Search for the cell housing the specified text and yield its (X, Y) center coordinate. 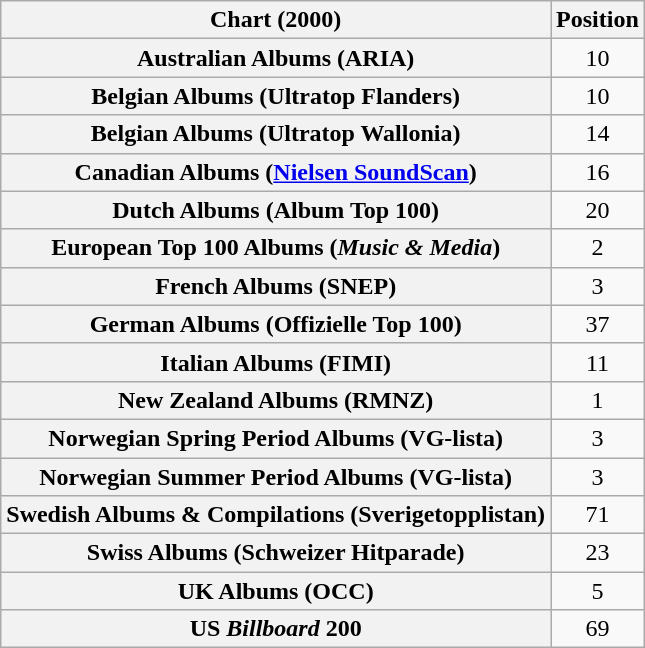
Swiss Albums (Schweizer Hitparade) (276, 553)
Swedish Albums & Compilations (Sverigetopplistan) (276, 515)
US Billboard 200 (276, 629)
Belgian Albums (Ultratop Wallonia) (276, 134)
Chart (2000) (276, 20)
Norwegian Summer Period Albums (VG-lista) (276, 477)
16 (598, 172)
Australian Albums (ARIA) (276, 58)
Dutch Albums (Album Top 100) (276, 210)
French Albums (SNEP) (276, 286)
71 (598, 515)
5 (598, 591)
New Zealand Albums (RMNZ) (276, 400)
14 (598, 134)
37 (598, 324)
German Albums (Offizielle Top 100) (276, 324)
23 (598, 553)
2 (598, 248)
1 (598, 400)
11 (598, 362)
Norwegian Spring Period Albums (VG-lista) (276, 438)
69 (598, 629)
Canadian Albums (Nielsen SoundScan) (276, 172)
European Top 100 Albums (Music & Media) (276, 248)
20 (598, 210)
Italian Albums (FIMI) (276, 362)
UK Albums (OCC) (276, 591)
Belgian Albums (Ultratop Flanders) (276, 96)
Position (598, 20)
